Detect which cell encompasses the target text, then output its [X, Y] center coordinate. 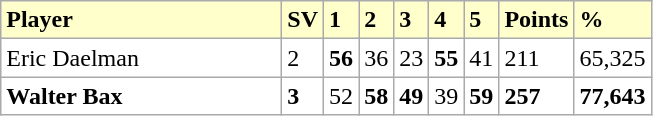
Eric Daelman [142, 58]
39 [446, 96]
1 [342, 20]
Walter Bax [142, 96]
58 [376, 96]
23 [412, 58]
257 [536, 96]
56 [342, 58]
52 [342, 96]
% [612, 20]
77,643 [612, 96]
5 [482, 20]
49 [412, 96]
211 [536, 58]
55 [446, 58]
Points [536, 20]
SV [303, 20]
36 [376, 58]
4 [446, 20]
41 [482, 58]
65,325 [612, 58]
59 [482, 96]
Player [142, 20]
